Extract the [x, y] coordinate from the center of the cell holding the provided text.  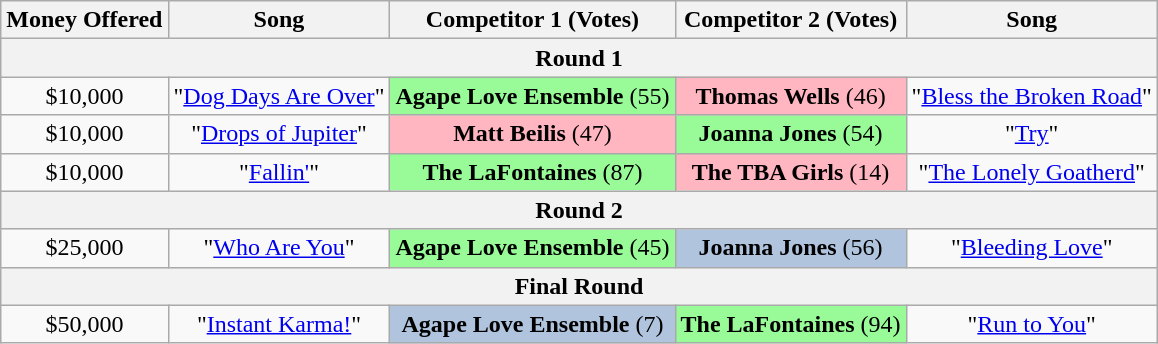
The LaFontaines (94) [790, 324]
"The Lonely Goatherd" [1032, 172]
"Who Are You" [279, 248]
Agape Love Ensemble (45) [532, 248]
"Drops of Jupiter" [279, 134]
"Run to You" [1032, 324]
The TBA Girls (14) [790, 172]
Agape Love Ensemble (7) [532, 324]
"Bless the Broken Road" [1032, 96]
"Dog Days Are Over" [279, 96]
$25,000 [84, 248]
Joanna Jones (56) [790, 248]
Matt Beilis (47) [532, 134]
Agape Love Ensemble (55) [532, 96]
The LaFontaines (87) [532, 172]
Joanna Jones (54) [790, 134]
Round 1 [580, 58]
Round 2 [580, 210]
"Bleeding Love" [1032, 248]
"Fallin'" [279, 172]
"Instant Karma!" [279, 324]
"Try" [1032, 134]
Money Offered [84, 20]
Competitor 1 (Votes) [532, 20]
$50,000 [84, 324]
Final Round [580, 286]
Competitor 2 (Votes) [790, 20]
Thomas Wells (46) [790, 96]
